Determine the [X, Y] coordinate at the center of the cell enclosing the given text.  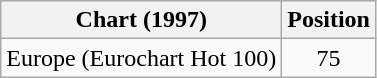
Chart (1997) [142, 20]
75 [329, 58]
Position [329, 20]
Europe (Eurochart Hot 100) [142, 58]
